Detect which cell encompasses the target text, then output its (X, Y) center coordinate. 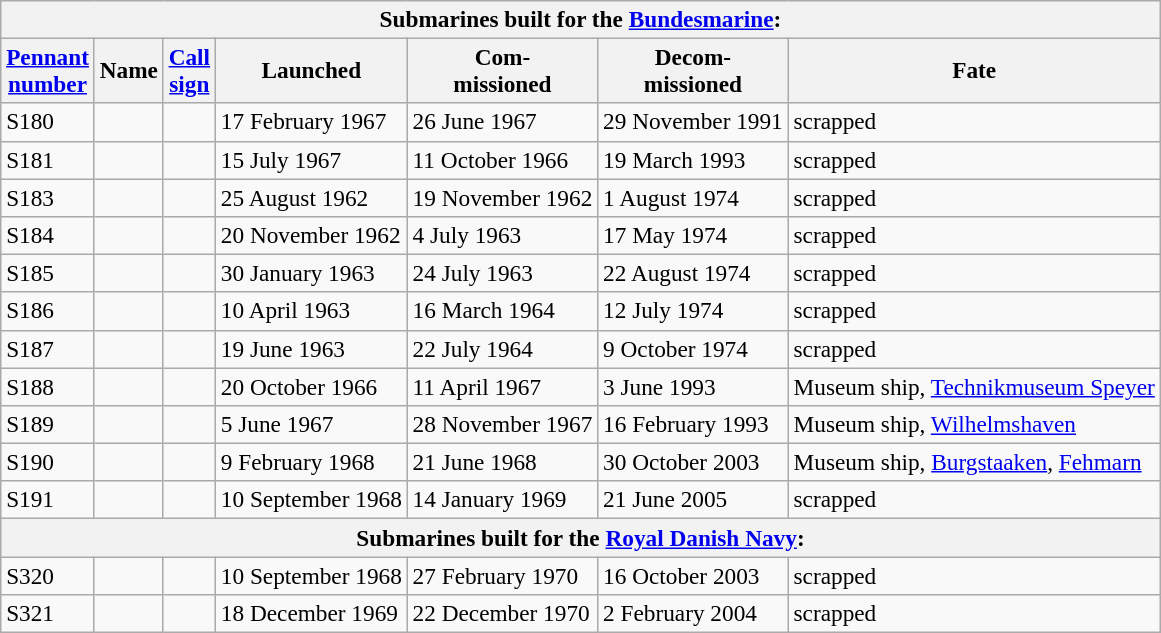
11 April 1967 (502, 386)
10 April 1963 (311, 311)
S184 (48, 235)
1 August 1974 (693, 197)
21 June 2005 (693, 500)
29 November 1991 (693, 122)
25 August 1962 (311, 197)
24 July 1963 (502, 273)
21 June 1968 (502, 462)
14 January 1969 (502, 500)
Museum ship, Technikmuseum Speyer (974, 386)
19 June 1963 (311, 349)
22 December 1970 (502, 613)
S321 (48, 613)
Com-missioned (502, 70)
5 June 1967 (311, 424)
S185 (48, 273)
Submarines built for the Royal Danish Navy: (580, 537)
S190 (48, 462)
27 February 1970 (502, 575)
9 October 1974 (693, 349)
3 June 1993 (693, 386)
S320 (48, 575)
18 December 1969 (311, 613)
S189 (48, 424)
Name (128, 70)
20 October 1966 (311, 386)
26 June 1967 (502, 122)
15 July 1967 (311, 160)
S191 (48, 500)
20 November 1962 (311, 235)
S188 (48, 386)
19 November 1962 (502, 197)
Fate (974, 70)
S181 (48, 160)
Submarines built for the Bundesmarine: (580, 19)
S186 (48, 311)
22 July 1964 (502, 349)
28 November 1967 (502, 424)
2 February 2004 (693, 613)
S180 (48, 122)
19 March 1993 (693, 160)
16 March 1964 (502, 311)
17 February 1967 (311, 122)
17 May 1974 (693, 235)
Museum ship, Burgstaaken, Fehmarn (974, 462)
Museum ship, Wilhelmshaven (974, 424)
9 February 1968 (311, 462)
30 October 2003 (693, 462)
11 October 1966 (502, 160)
16 February 1993 (693, 424)
22 August 1974 (693, 273)
Launched (311, 70)
Pennantnumber (48, 70)
Decom-missioned (693, 70)
S187 (48, 349)
16 October 2003 (693, 575)
Callsign (189, 70)
S183 (48, 197)
4 July 1963 (502, 235)
12 July 1974 (693, 311)
30 January 1963 (311, 273)
